Locate the cell with the specified text and output its [x, y] center coordinate. 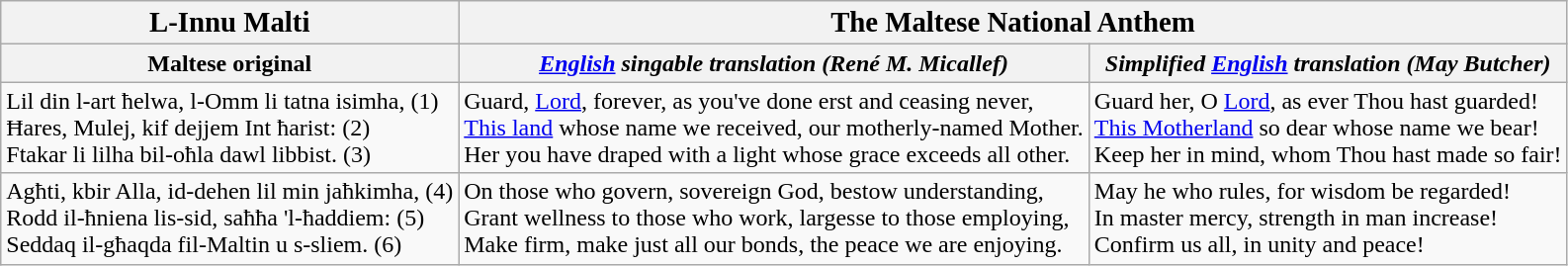
The Maltese National Anthem [1012, 23]
Simplified English translation (May Butcher) [1328, 63]
May he who rules, for wisdom be regarded!In master mercy, strength in man increase!Confirm us all, in unity and peace! [1328, 219]
Lil din l-art ħelwa, l-Omm li tatna isimha, (1)Ħares, Mulej, kif dejjem Int ħarist: (2)Ftakar li lilha bil-oħla dawl libbist. (3) [229, 128]
Agħti, kbir Alla, id-dehen lil min jaħkimha, (4)Rodd il-ħniena lis-sid, saħħa 'l-ħaddiem: (5)Seddaq il-għaqda fil-Maltin u s-sliem. (6) [229, 219]
Guard her, O Lord, as ever Thou hast guarded!This Motherland so dear whose name we bear!Keep her in mind, whom Thou hast made so fair! [1328, 128]
English singable translation (René M. Micallef) [774, 63]
L-Innu Malti [229, 23]
Maltese original [229, 63]
